Pinpoint the cell where the given text exists, returning its [x, y] midpoint coordinate. 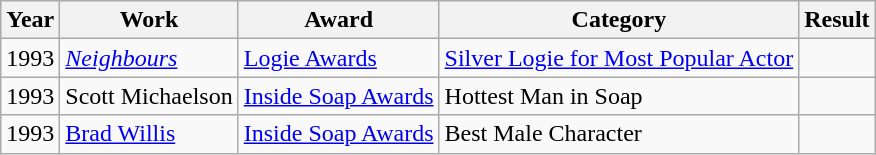
Best Male Character [619, 134]
Category [619, 20]
Scott Michaelson [149, 96]
Silver Logie for Most Popular Actor [619, 58]
Neighbours [149, 58]
Logie Awards [338, 58]
Brad Willis [149, 134]
Award [338, 20]
Year [30, 20]
Work [149, 20]
Hottest Man in Soap [619, 96]
Result [837, 20]
